Locate the cell with the specified text and output its [x, y] center coordinate. 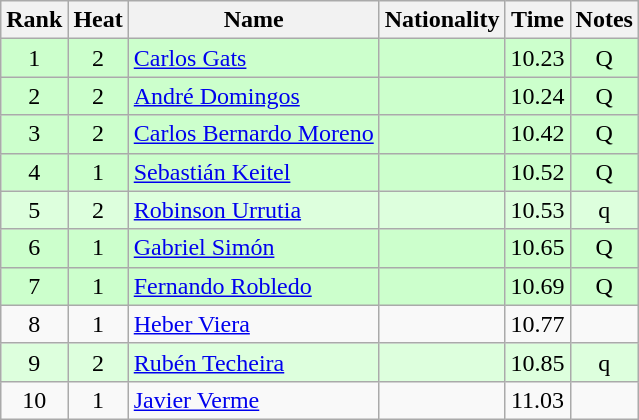
Heat [98, 20]
4 [34, 172]
10.69 [538, 286]
10.53 [538, 210]
10.77 [538, 324]
Time [538, 20]
11.03 [538, 400]
10.42 [538, 134]
9 [34, 362]
10.65 [538, 248]
Notes [604, 20]
Nationality [442, 20]
10.24 [538, 96]
Robinson Urrutia [254, 210]
10 [34, 400]
10.52 [538, 172]
3 [34, 134]
Name [254, 20]
Javier Verme [254, 400]
Gabriel Simón [254, 248]
André Domingos [254, 96]
7 [34, 286]
5 [34, 210]
8 [34, 324]
Rank [34, 20]
Heber Viera [254, 324]
Rubén Techeira [254, 362]
10.23 [538, 58]
Sebastián Keitel [254, 172]
6 [34, 248]
Fernando Robledo [254, 286]
10.85 [538, 362]
Carlos Gats [254, 58]
Carlos Bernardo Moreno [254, 134]
